Capture the cell that displays the provided text and extract its (x, y) central coordinate. 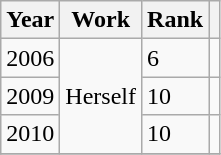
2009 (30, 96)
Year (30, 20)
6 (176, 58)
Work (101, 20)
2006 (30, 58)
2010 (30, 134)
Herself (101, 96)
Rank (176, 20)
